Find where the given text appears and provide that cell's center as (X, Y) coordinate. 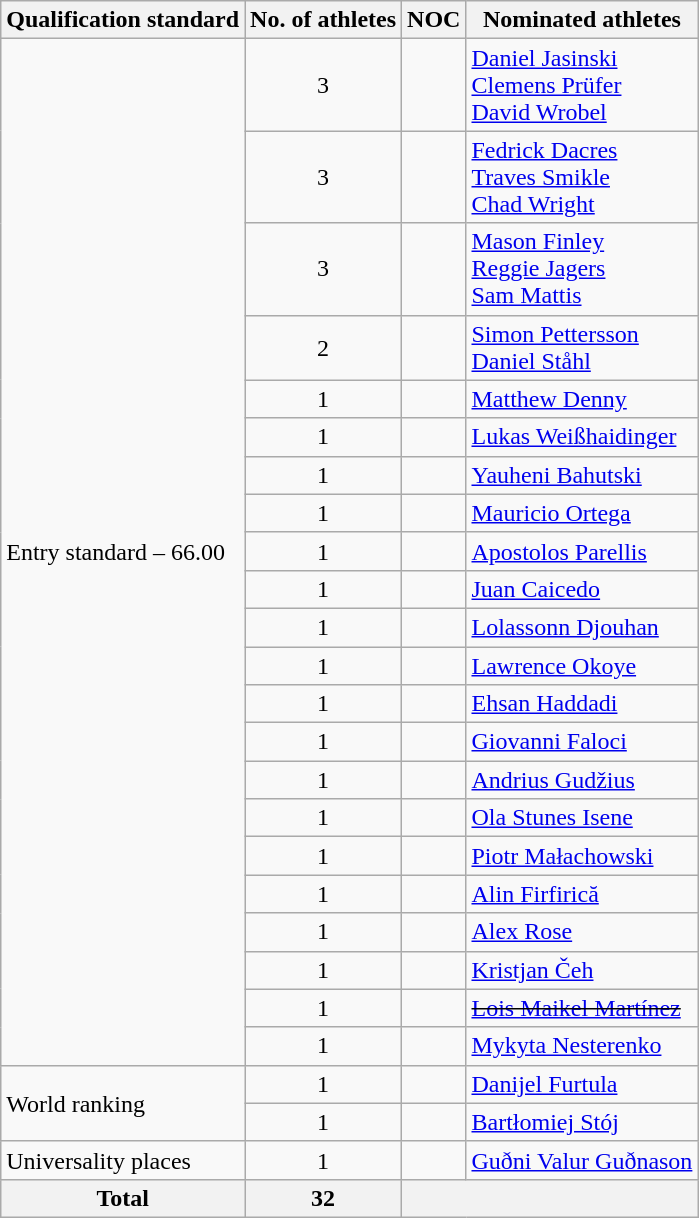
Lawrence Okoye (582, 665)
World ranking (123, 1103)
Qualification standard (123, 20)
Entry standard – 66.00 (123, 552)
Alin Firfirică (582, 894)
Lukas Weißhaidinger (582, 437)
Giovanni Faloci (582, 742)
Nominated athletes (582, 20)
Guðni Valur Guðnason (582, 1160)
Piotr Małachowski (582, 856)
Universality places (123, 1160)
Ola Stunes Isene (582, 818)
Daniel JasinskiClemens PrüferDavid Wrobel (582, 85)
Simon PetterssonDaniel Ståhl (582, 348)
32 (324, 1198)
Mason FinleyReggie JagersSam Mattis (582, 269)
Matthew Denny (582, 399)
Mauricio Ortega (582, 513)
Juan Caicedo (582, 589)
Lolassonn Djouhan (582, 627)
Kristjan Čeh (582, 970)
Yauheni Bahutski (582, 475)
Fedrick DacresTraves SmikleChad Wright (582, 177)
Total (123, 1198)
Andrius Gudžius (582, 780)
Apostolos Parellis (582, 551)
Bartłomiej Stój (582, 1122)
Alex Rose (582, 932)
2 (324, 348)
Lois Maikel Martínez (582, 1008)
No. of athletes (324, 20)
NOC (434, 20)
Danijel Furtula (582, 1084)
Ehsan Haddadi (582, 704)
Mykyta Nesterenko (582, 1046)
